Scan for the cell matching the given text and deliver its (X, Y) coordinate at center. 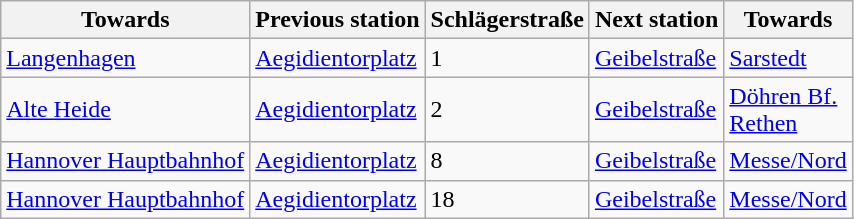
Döhren Bf.Rethen (788, 110)
1 (507, 58)
Previous station (338, 20)
Schlägerstraße (507, 20)
Next station (656, 20)
2 (507, 110)
8 (507, 161)
Sarstedt (788, 58)
18 (507, 199)
Langenhagen (126, 58)
Alte Heide (126, 110)
